From the cell containing the given text, extract its center point as [x, y] coordinate. 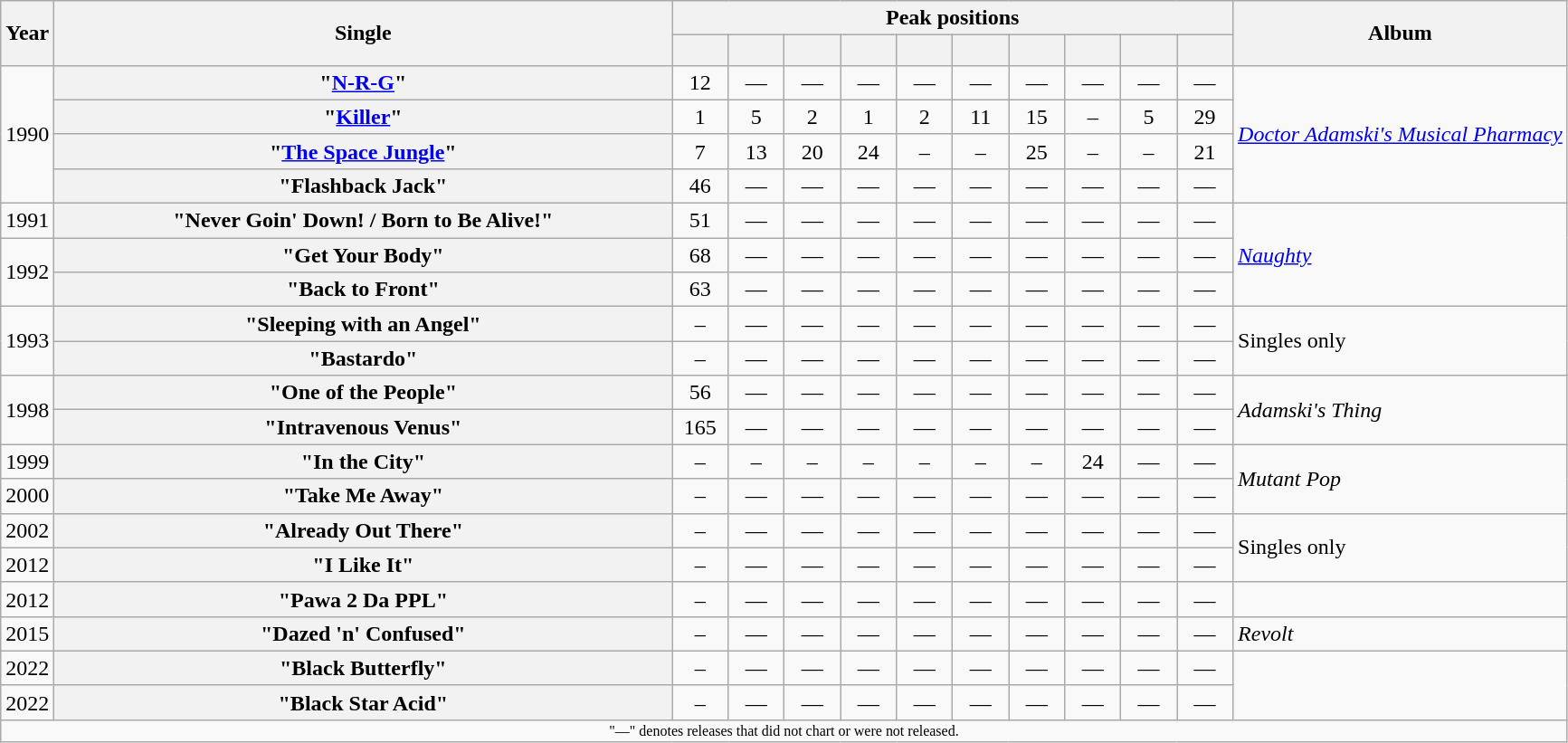
Year [27, 33]
"Bastardo" [364, 358]
"Pawa 2 Da PPL" [364, 599]
21 [1205, 151]
Adamski's Thing [1401, 410]
"Get Your Body" [364, 255]
1993 [27, 341]
46 [700, 186]
11 [981, 117]
63 [700, 290]
Mutant Pop [1401, 479]
"Flashback Jack" [364, 186]
20 [813, 151]
Doctor Adamski's Musical Pharmacy [1401, 134]
"Intravenous Venus" [364, 427]
"Take Me Away" [364, 496]
12 [700, 82]
"Black Butterfly" [364, 668]
"In the City" [364, 462]
13 [756, 151]
"Back to Front" [364, 290]
"One of the People" [364, 393]
1992 [27, 272]
2002 [27, 530]
Single [364, 33]
29 [1205, 117]
"I Like It" [364, 565]
"The Space Jungle" [364, 151]
15 [1037, 117]
56 [700, 393]
1990 [27, 134]
Album [1401, 33]
1999 [27, 462]
"—" denotes releases that did not chart or were not released. [784, 730]
68 [700, 255]
51 [700, 221]
2015 [27, 633]
165 [700, 427]
Naughty [1401, 255]
"Already Out There" [364, 530]
"Black Star Acid" [364, 702]
1998 [27, 410]
"Sleeping with an Angel" [364, 324]
"Killer" [364, 117]
Revolt [1401, 633]
7 [700, 151]
"N-R-G" [364, 82]
25 [1037, 151]
2000 [27, 496]
"Dazed 'n' Confused" [364, 633]
Peak positions [953, 18]
"Never Goin' Down! / Born to Be Alive!" [364, 221]
1991 [27, 221]
